Output the [x, y] coordinate of the center of the cell containing the given text.  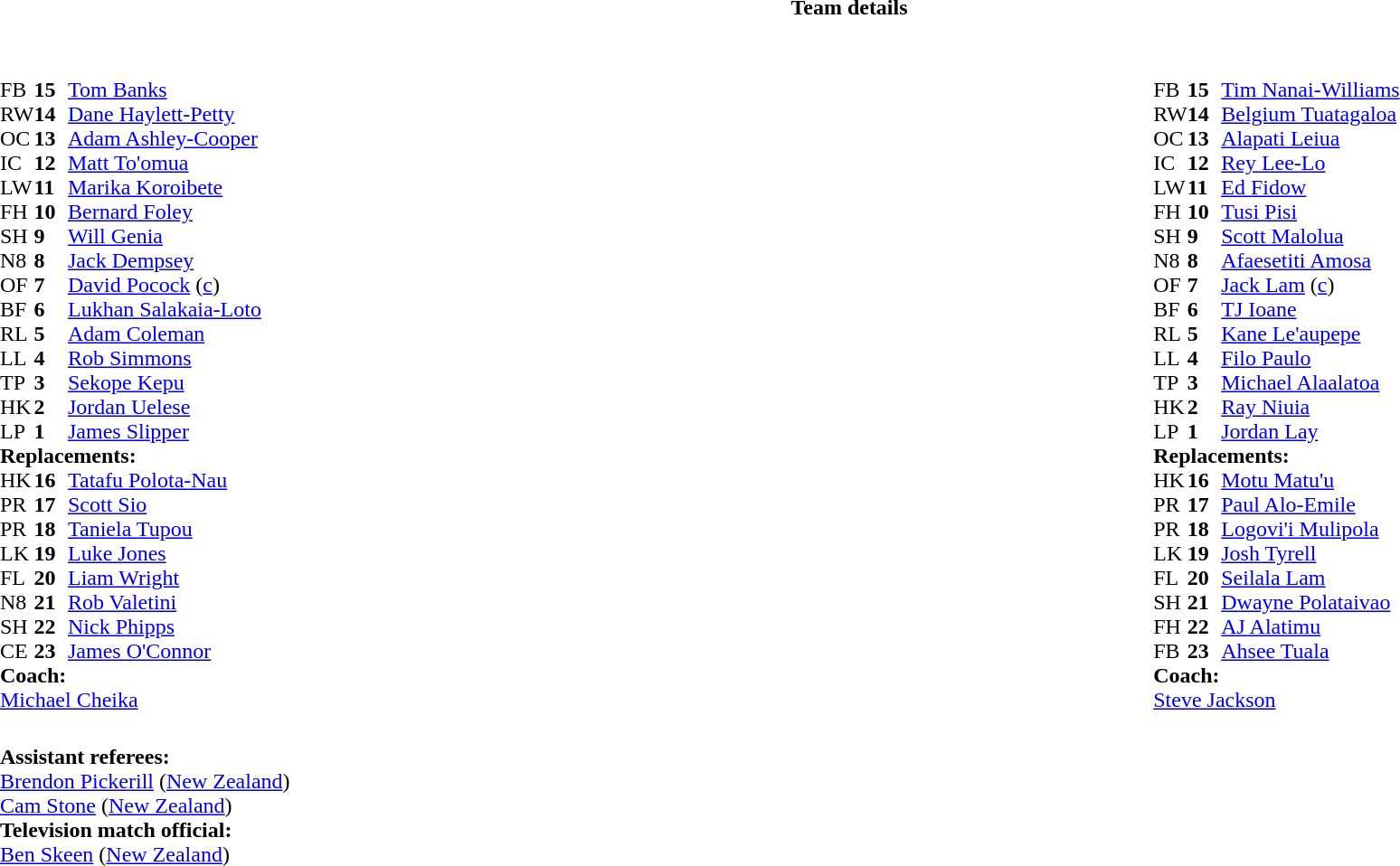
Tusi Pisi [1310, 212]
Sekope Kepu [165, 383]
Taniela Tupou [165, 530]
Scott Malolua [1310, 237]
Matt To'omua [165, 163]
James O'Connor [165, 651]
Kane Le'aupepe [1310, 334]
AJ Alatimu [1310, 627]
Ed Fidow [1310, 188]
Jordan Lay [1310, 432]
James Slipper [165, 432]
Adam Ashley-Cooper [165, 139]
Dwayne Polataivao [1310, 602]
Rey Lee-Lo [1310, 163]
Michael Cheika [130, 700]
Tatafu Polota-Nau [165, 481]
Motu Matu'u [1310, 481]
Filo Paulo [1310, 358]
Adam Coleman [165, 334]
Ray Niuia [1310, 407]
Dane Haylett-Petty [165, 114]
Jack Dempsey [165, 260]
Michael Alaalatoa [1310, 383]
CE [17, 651]
Steve Jackson [1276, 700]
Nick Phipps [165, 627]
Lukhan Salakaia-Loto [165, 309]
Alapati Leiua [1310, 139]
Scott Sio [165, 504]
Liam Wright [165, 579]
TJ Ioane [1310, 309]
Bernard Foley [165, 212]
Ahsee Tuala [1310, 651]
Tom Banks [165, 90]
Logovi'i Mulipola [1310, 530]
Will Genia [165, 237]
Marika Koroibete [165, 188]
Tim Nanai-Williams [1310, 90]
Josh Tyrell [1310, 553]
David Pocock (c) [165, 286]
Paul Alo-Emile [1310, 504]
Luke Jones [165, 553]
Belgium Tuatagaloa [1310, 114]
Rob Valetini [165, 602]
Rob Simmons [165, 358]
Afaesetiti Amosa [1310, 260]
Jordan Uelese [165, 407]
Jack Lam (c) [1310, 286]
Seilala Lam [1310, 579]
